Locate the cell with the specified text and output its (X, Y) center coordinate. 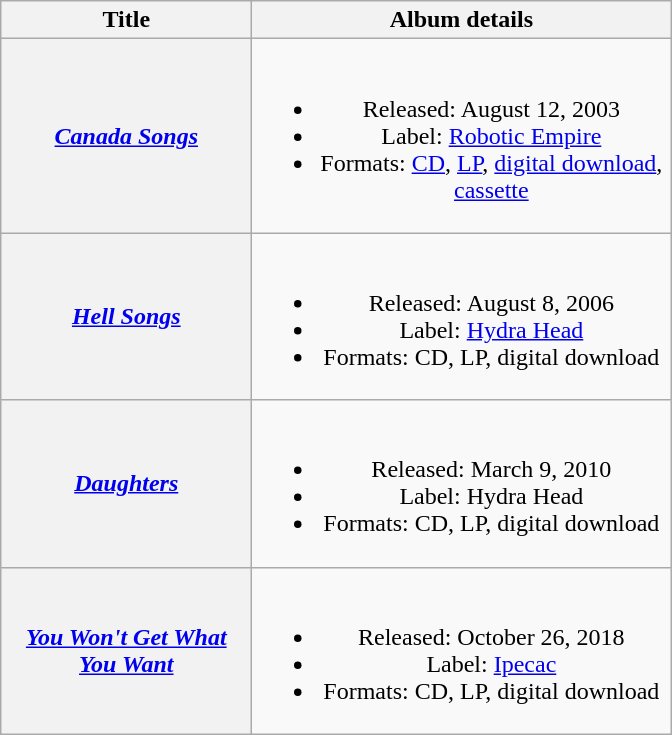
Released: August 12, 2003Label: Robotic EmpireFormats: CD, LP, digital download, cassette (462, 136)
Released: March 9, 2010Label: Hydra HeadFormats: CD, LP, digital download (462, 484)
You Won't Get What You Want (126, 650)
Daughters (126, 484)
Album details (462, 20)
Released: August 8, 2006Label: Hydra HeadFormats: CD, LP, digital download (462, 316)
Canada Songs (126, 136)
Released: October 26, 2018Label: IpecacFormats: CD, LP, digital download (462, 650)
Hell Songs (126, 316)
Title (126, 20)
